For the text-containing cell, return its midpoint in [X, Y] coordinate format. 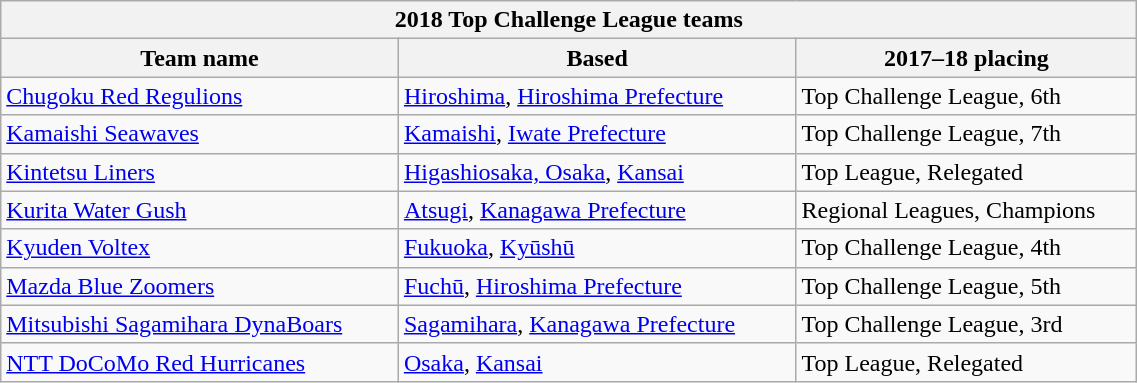
2018 Top Challenge League teams [569, 20]
Kamaishi, Iwate Prefecture [597, 134]
Team name [200, 58]
Top Challenge League, 7th [966, 134]
NTT DoCoMo Red Hurricanes [200, 362]
2017–18 placing [966, 58]
Mitsubishi Sagamihara DynaBoars [200, 324]
Top Challenge League, 4th [966, 248]
Top Challenge League, 6th [966, 96]
Fukuoka, Kyūshū [597, 248]
Kintetsu Liners [200, 172]
Mazda Blue Zoomers [200, 286]
Kamaishi Seawaves [200, 134]
Fuchū, Hiroshima Prefecture [597, 286]
Higashiosaka, Osaka, Kansai [597, 172]
Based [597, 58]
Osaka, Kansai [597, 362]
Chugoku Red Regulions [200, 96]
Kurita Water Gush [200, 210]
Atsugi, Kanagawa Prefecture [597, 210]
Regional Leagues, Champions [966, 210]
Sagamihara, Kanagawa Prefecture [597, 324]
Top Challenge League, 3rd [966, 324]
Kyuden Voltex [200, 248]
Hiroshima, Hiroshima Prefecture [597, 96]
Top Challenge League, 5th [966, 286]
